For the text-containing cell, return its midpoint in (X, Y) coordinate format. 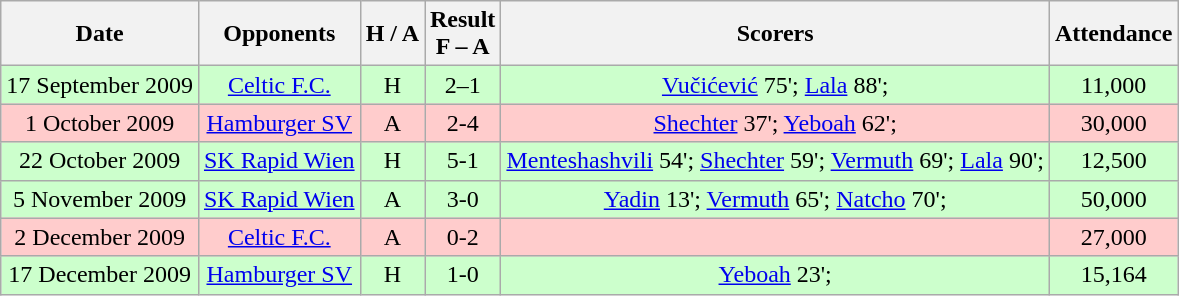
Vučićević 75'; Lala 88'; (776, 85)
ResultF – A (462, 34)
12,500 (1113, 161)
H / A (392, 34)
17 December 2009 (100, 275)
1-0 (462, 275)
22 October 2009 (100, 161)
50,000 (1113, 199)
17 September 2009 (100, 85)
11,000 (1113, 85)
0-2 (462, 237)
5-1 (462, 161)
Attendance (1113, 34)
30,000 (1113, 123)
Shechter 37'; Yeboah 62'; (776, 123)
27,000 (1113, 237)
2 December 2009 (100, 237)
Yeboah 23'; (776, 275)
3-0 (462, 199)
Menteshashvili 54'; Shechter 59'; Vermuth 69'; Lala 90'; (776, 161)
Opponents (279, 34)
1 October 2009 (100, 123)
15,164 (1113, 275)
Scorers (776, 34)
Date (100, 34)
2-4 (462, 123)
Yadin 13'; Vermuth 65'; Natcho 70'; (776, 199)
2–1 (462, 85)
5 November 2009 (100, 199)
